Find where the given text appears and provide that cell's center as (X, Y) coordinate. 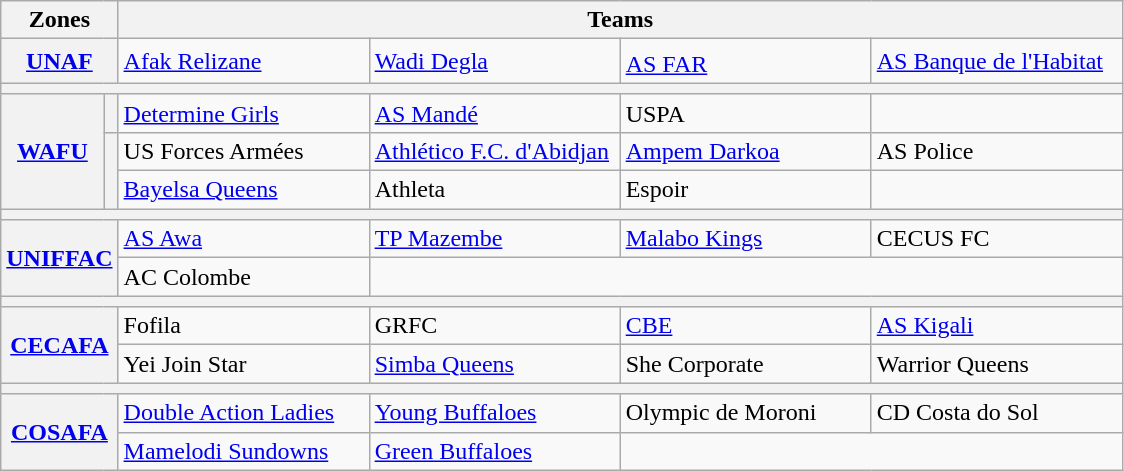
Simba Queens (494, 364)
TP Mazembe (494, 239)
Bayelsa Queens (244, 190)
Athlético F.C. d'Abidjan (494, 151)
Yei Join Star (244, 364)
Mamelodi Sundowns (244, 451)
Fofila (244, 326)
She Corporate (746, 364)
AS Kigali (996, 326)
Wadi Degla (494, 62)
Determine Girls (244, 113)
AS Awa (244, 239)
CECAFA (60, 345)
Ampem Darkoa (746, 151)
Young Buffaloes (494, 413)
AS Mandé (494, 113)
Athleta (494, 190)
AC Colombe (244, 277)
USPA (746, 113)
Double Action Ladies (244, 413)
AS FAR (746, 62)
US Forces Armées (244, 151)
GRFC (494, 326)
CECUS FC (996, 239)
AS Banque de l'Habitat (996, 62)
Teams (620, 20)
CBE (746, 326)
Malabo Kings (746, 239)
Olympic de Moroni (746, 413)
Zones (60, 20)
AS Police (996, 151)
CD Costa do Sol (996, 413)
Afak Relizane (244, 62)
Green Buffaloes (494, 451)
WAFU (52, 151)
UNIFFAC (60, 258)
Espoir (746, 190)
UNAF (60, 62)
COSAFA (60, 432)
Warrior Queens (996, 364)
